From the cell containing the given text, extract its center point as (x, y) coordinate. 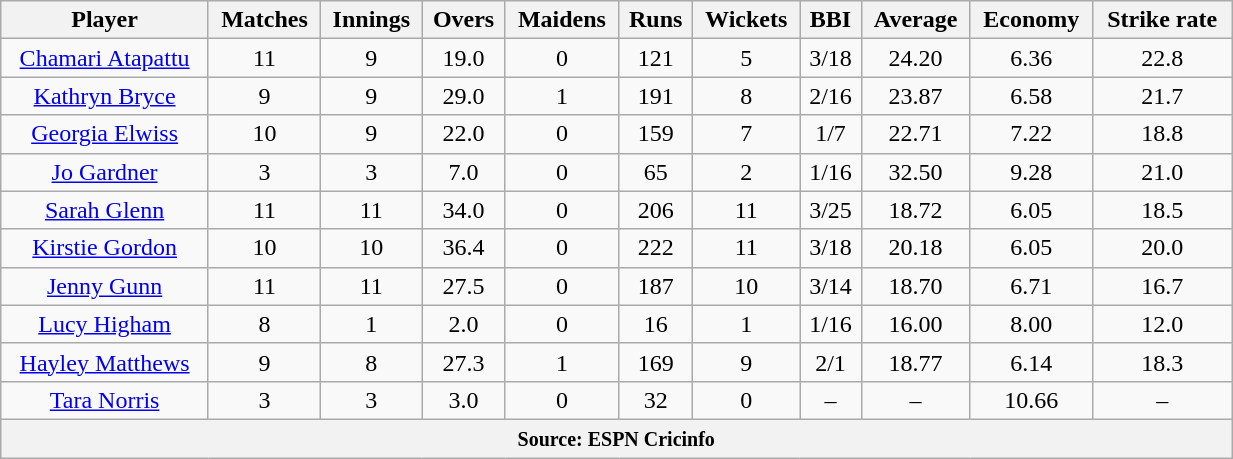
Overs (464, 20)
Lucy Higham (105, 324)
Runs (656, 20)
16.00 (915, 324)
Matches (264, 20)
3/14 (831, 286)
18.5 (1162, 210)
18.3 (1162, 362)
206 (656, 210)
3.0 (464, 400)
10.66 (1032, 400)
6.14 (1032, 362)
1/7 (831, 134)
18.72 (915, 210)
8.00 (1032, 324)
Chamari Atapattu (105, 58)
121 (656, 58)
16 (656, 324)
23.87 (915, 96)
20.18 (915, 248)
5 (746, 58)
6.58 (1032, 96)
Source: ESPN Cricinfo (616, 438)
Innings (372, 20)
Strike rate (1162, 20)
6.71 (1032, 286)
22.0 (464, 134)
12.0 (1162, 324)
22.8 (1162, 58)
BBI (831, 20)
7 (746, 134)
18.77 (915, 362)
3/25 (831, 210)
Jo Gardner (105, 172)
20.0 (1162, 248)
Kathryn Bryce (105, 96)
22.71 (915, 134)
159 (656, 134)
Hayley Matthews (105, 362)
Wickets (746, 20)
Player (105, 20)
36.4 (464, 248)
222 (656, 248)
19.0 (464, 58)
18.8 (1162, 134)
18.70 (915, 286)
187 (656, 286)
6.36 (1032, 58)
Tara Norris (105, 400)
Jenny Gunn (105, 286)
16.7 (1162, 286)
Average (915, 20)
2/1 (831, 362)
21.7 (1162, 96)
2/16 (831, 96)
27.5 (464, 286)
27.3 (464, 362)
29.0 (464, 96)
32 (656, 400)
191 (656, 96)
Sarah Glenn (105, 210)
2.0 (464, 324)
7.22 (1032, 134)
Economy (1032, 20)
24.20 (915, 58)
7.0 (464, 172)
Kirstie Gordon (105, 248)
34.0 (464, 210)
21.0 (1162, 172)
65 (656, 172)
32.50 (915, 172)
2 (746, 172)
Georgia Elwiss (105, 134)
9.28 (1032, 172)
169 (656, 362)
Maidens (562, 20)
